Output the (x, y) coordinate of the center of the cell containing the given text.  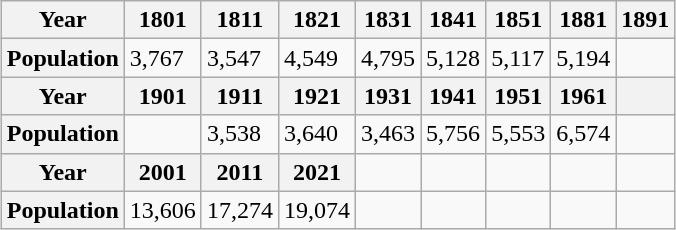
1901 (162, 96)
1911 (240, 96)
1821 (316, 20)
19,074 (316, 210)
2001 (162, 172)
4,795 (388, 58)
3,640 (316, 134)
1951 (518, 96)
5,756 (454, 134)
3,547 (240, 58)
5,128 (454, 58)
6,574 (584, 134)
3,463 (388, 134)
1841 (454, 20)
1961 (584, 96)
2011 (240, 172)
2021 (316, 172)
3,767 (162, 58)
13,606 (162, 210)
1851 (518, 20)
5,117 (518, 58)
1831 (388, 20)
5,553 (518, 134)
4,549 (316, 58)
1921 (316, 96)
1811 (240, 20)
1801 (162, 20)
1891 (646, 20)
3,538 (240, 134)
5,194 (584, 58)
1931 (388, 96)
17,274 (240, 210)
1881 (584, 20)
1941 (454, 96)
